From the cell containing the given text, extract its center point as [x, y] coordinate. 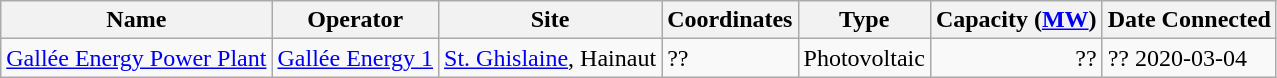
?? 2020-03-04 [1189, 58]
Capacity (MW) [1016, 20]
St. Ghislaine, Hainaut [550, 58]
Photovoltaic [864, 58]
Site [550, 20]
Name [136, 20]
Date Connected [1189, 20]
Gallée Energy Power Plant [136, 58]
Operator [356, 20]
Gallée Energy 1 [356, 58]
Type [864, 20]
Coordinates [730, 20]
